Extract the (X, Y) coordinate from the center of the cell holding the provided text.  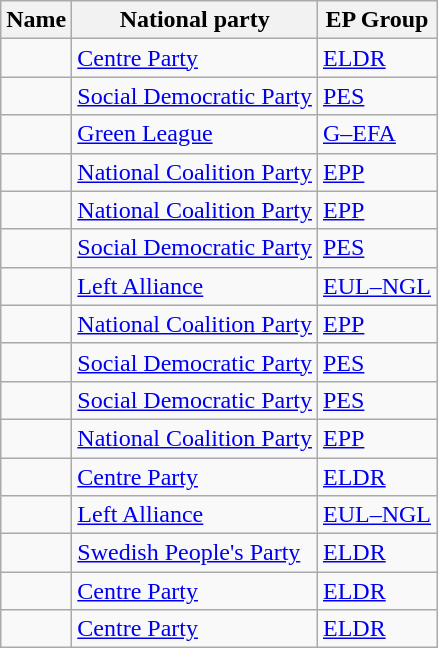
G–EFA (376, 134)
Swedish People's Party (195, 553)
Green League (195, 134)
National party (195, 20)
EP Group (376, 20)
Name (36, 20)
